Capture the cell that displays the provided text and extract its [x, y] central coordinate. 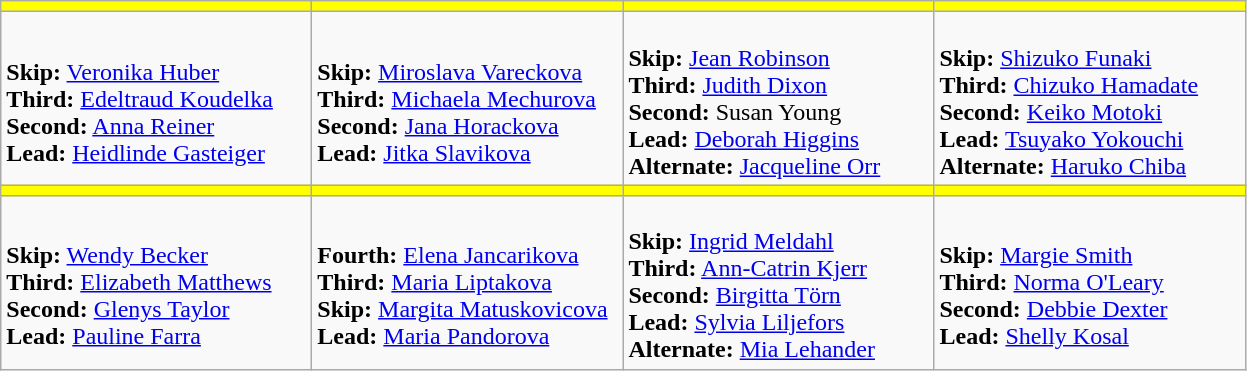
Skip: Wendy Becker Third: Elizabeth Matthews Second: Glenys Taylor Lead: Pauline Farra [156, 282]
Skip: Ingrid Meldahl Third: Ann-Catrin Kjerr Second: Birgitta Törn Lead: Sylvia Liljefors Alternate: Mia Lehander [778, 282]
Skip: Margie Smith Third: Norma O'Leary Second: Debbie Dexter Lead: Shelly Kosal [1090, 282]
Skip: Miroslava Vareckova Third: Michaela Mechurova Second: Jana Horackova Lead: Jitka Slavikova [468, 98]
Skip: Veronika Huber Third: Edeltraud Koudelka Second: Anna Reiner Lead: Heidlinde Gasteiger [156, 98]
Skip: Jean Robinson Third: Judith Dixon Second: Susan Young Lead: Deborah Higgins Alternate: Jacqueline Orr [778, 98]
Skip: Shizuko Funaki Third: Chizuko Hamadate Second: Keiko Motoki Lead: Tsuyako Yokouchi Alternate: Haruko Chiba [1090, 98]
Fourth: Elena Jancarikova Third: Maria Liptakova Skip: Margita Matuskovicova Lead: Maria Pandorova [468, 282]
